Search for the cell housing the specified text and yield its (X, Y) center coordinate. 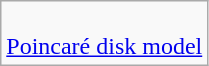
Poincaré disk model (104, 34)
